Find where the given text appears and provide that cell's center as (X, Y) coordinate. 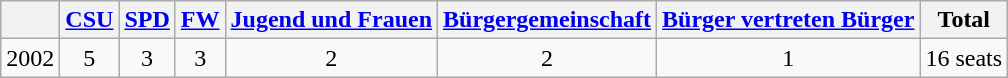
FW (200, 20)
SPD (147, 20)
2002 (30, 58)
Total (964, 20)
1 (788, 58)
5 (90, 58)
Bürger vertreten Bürger (788, 20)
Bürgergemeinschaft (548, 20)
16 seats (964, 58)
CSU (90, 20)
Jugend und Frauen (331, 20)
